From the cell containing the given text, extract its center point as [x, y] coordinate. 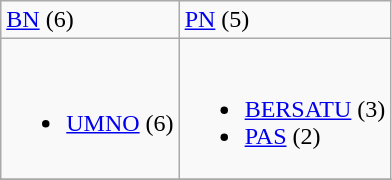
BERSATU (3) PAS (2) [285, 109]
UMNO (6) [90, 109]
BN (6) [90, 20]
PN (5) [285, 20]
